Pinpoint the cell where the given text exists, returning its (x, y) midpoint coordinate. 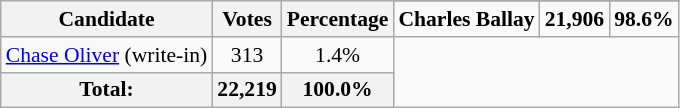
22,219 (246, 90)
Chase Oliver (write-in) (107, 55)
Votes (246, 19)
98.6% (644, 19)
100.0% (338, 90)
Charles Ballay (466, 19)
Candidate (107, 19)
21,906 (574, 19)
Percentage (338, 19)
313 (246, 55)
1.4% (338, 55)
Total: (107, 90)
